From the cell containing the given text, extract its center point as [x, y] coordinate. 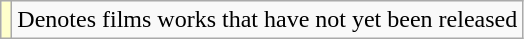
Denotes films works that have not yet been released [268, 20]
